From the cell containing the given text, extract its center point as (X, Y) coordinate. 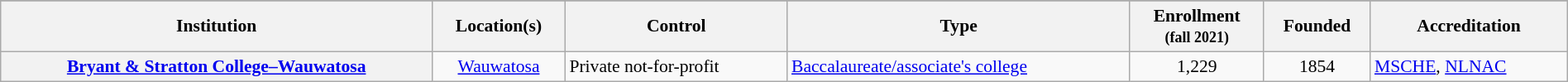
Location(s) (500, 27)
Founded (1317, 27)
Type (958, 27)
Bryant & Stratton College–Wauwatosa (217, 66)
Enrollment(fall 2021) (1197, 27)
1854 (1317, 66)
1,229 (1197, 66)
Private not-for-profit (676, 66)
MSCHE, NLNAC (1469, 66)
Institution (217, 27)
Baccalaureate/associate's college (958, 66)
Wauwatosa (500, 66)
Accreditation (1469, 27)
Control (676, 27)
